Capture the cell that displays the provided text and extract its [X, Y] central coordinate. 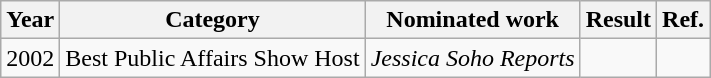
Category [212, 20]
Nominated work [472, 20]
2002 [30, 58]
Jessica Soho Reports [472, 58]
Result [618, 20]
Ref. [684, 20]
Best Public Affairs Show Host [212, 58]
Year [30, 20]
